Detect which cell encompasses the target text, then output its (X, Y) center coordinate. 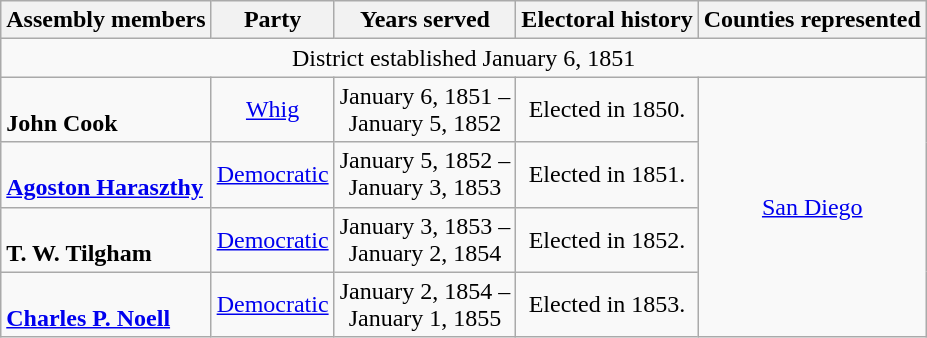
Electoral history (607, 20)
Agoston Haraszthy (106, 174)
January 2, 1854 – January 1, 1855 (425, 304)
John Cook (106, 110)
Assembly members (106, 20)
Elected in 1852. (607, 240)
Elected in 1850. (607, 110)
District established January 6, 1851 (464, 58)
Years served (425, 20)
Elected in 1851. (607, 174)
T. W. Tilgham (106, 240)
Counties represented (812, 20)
January 3, 1853 – January 2, 1854 (425, 240)
January 6, 1851 – January 5, 1852 (425, 110)
Charles P. Noell (106, 304)
Elected in 1853. (607, 304)
Party (272, 20)
Whig (272, 110)
January 5, 1852 – January 3, 1853 (425, 174)
San Diego (812, 207)
